For the text-containing cell, return its midpoint in [x, y] coordinate format. 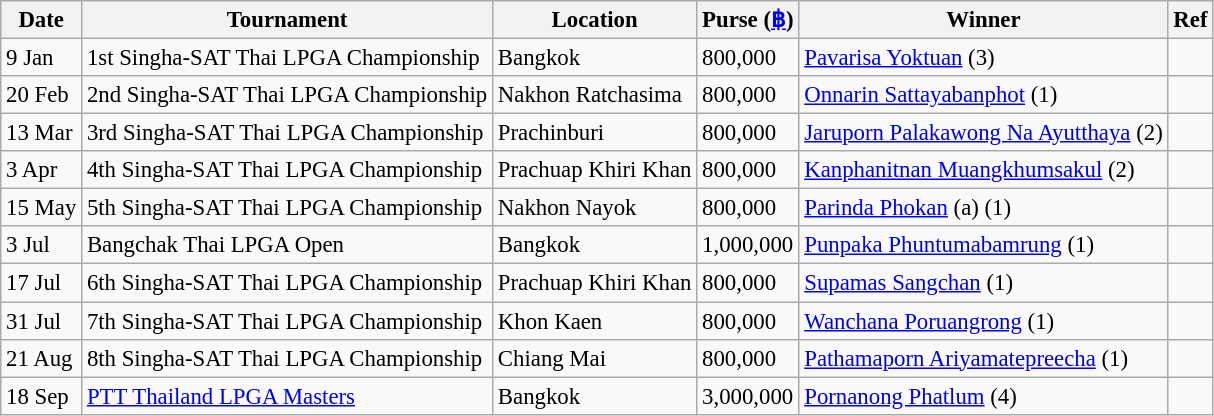
3 Apr [42, 170]
6th Singha-SAT Thai LPGA Championship [288, 283]
Khon Kaen [595, 321]
2nd Singha-SAT Thai LPGA Championship [288, 95]
3rd Singha-SAT Thai LPGA Championship [288, 133]
Prachinburi [595, 133]
Parinda Phokan (a) (1) [984, 208]
Date [42, 20]
7th Singha-SAT Thai LPGA Championship [288, 321]
20 Feb [42, 95]
Ref [1190, 20]
31 Jul [42, 321]
PTT Thailand LPGA Masters [288, 396]
18 Sep [42, 396]
17 Jul [42, 283]
Pavarisa Yoktuan (3) [984, 58]
3,000,000 [748, 396]
3 Jul [42, 245]
Wanchana Poruangrong (1) [984, 321]
Onnarin Sattayabanphot (1) [984, 95]
15 May [42, 208]
Chiang Mai [595, 358]
Tournament [288, 20]
Jaruporn Palakawong Na Ayutthaya (2) [984, 133]
Winner [984, 20]
1st Singha-SAT Thai LPGA Championship [288, 58]
Punpaka Phuntumabamrung (1) [984, 245]
9 Jan [42, 58]
Nakhon Ratchasima [595, 95]
4th Singha-SAT Thai LPGA Championship [288, 170]
Purse (฿) [748, 20]
Bangchak Thai LPGA Open [288, 245]
Pornanong Phatlum (4) [984, 396]
8th Singha-SAT Thai LPGA Championship [288, 358]
Pathamaporn Ariyamatepreecha (1) [984, 358]
21 Aug [42, 358]
1,000,000 [748, 245]
13 Mar [42, 133]
Nakhon Nayok [595, 208]
Kanphanitnan Muangkhumsakul (2) [984, 170]
Location [595, 20]
5th Singha-SAT Thai LPGA Championship [288, 208]
Supamas Sangchan (1) [984, 283]
